From the cell containing the given text, extract its center point as (X, Y) coordinate. 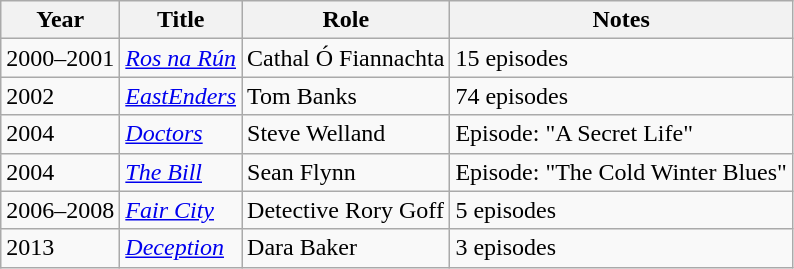
Deception (181, 248)
Detective Rory Goff (346, 210)
Tom Banks (346, 96)
Ros na Rún (181, 58)
Episode: "The Cold Winter Blues" (622, 172)
Notes (622, 20)
15 episodes (622, 58)
Role (346, 20)
74 episodes (622, 96)
Cathal Ó Fiannachta (346, 58)
Dara Baker (346, 248)
Title (181, 20)
Sean Flynn (346, 172)
2000–2001 (60, 58)
Doctors (181, 134)
EastEnders (181, 96)
Steve Welland (346, 134)
5 episodes (622, 210)
The Bill (181, 172)
Episode: "A Secret Life" (622, 134)
3 episodes (622, 248)
Fair City (181, 210)
2002 (60, 96)
2006–2008 (60, 210)
2013 (60, 248)
Year (60, 20)
